Output the [X, Y] coordinate of the center of the cell containing the given text.  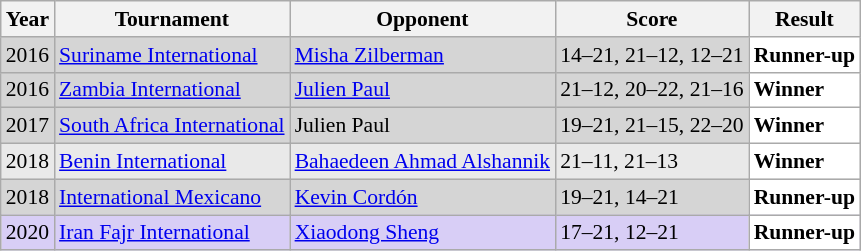
Score [652, 19]
Tournament [172, 19]
Year [28, 19]
Bahaedeen Ahmad Alshannik [423, 162]
14–21, 21–12, 12–21 [652, 55]
Benin International [172, 162]
Opponent [423, 19]
International Mexicano [172, 197]
Suriname International [172, 55]
21–12, 20–22, 21–16 [652, 90]
2020 [28, 233]
Misha Zilberman [423, 55]
19–21, 14–21 [652, 197]
19–21, 21–15, 22–20 [652, 126]
2017 [28, 126]
17–21, 12–21 [652, 233]
Kevin Cordón [423, 197]
Iran Fajr International [172, 233]
Result [804, 19]
South Africa International [172, 126]
21–11, 21–13 [652, 162]
Xiaodong Sheng [423, 233]
Zambia International [172, 90]
